Return [x, y] of the center of cell containing provided text 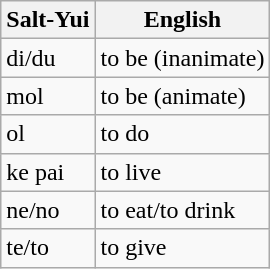
di/du [48, 58]
ol [48, 134]
to give [182, 248]
to live [182, 172]
ke pai [48, 172]
mol [48, 96]
te/to [48, 248]
to do [182, 134]
ne/no [48, 210]
to be (inanimate) [182, 58]
to be (animate) [182, 96]
to eat/to drink [182, 210]
English [182, 20]
Salt-Yui [48, 20]
